Detect which cell encompasses the target text, then output its [x, y] center coordinate. 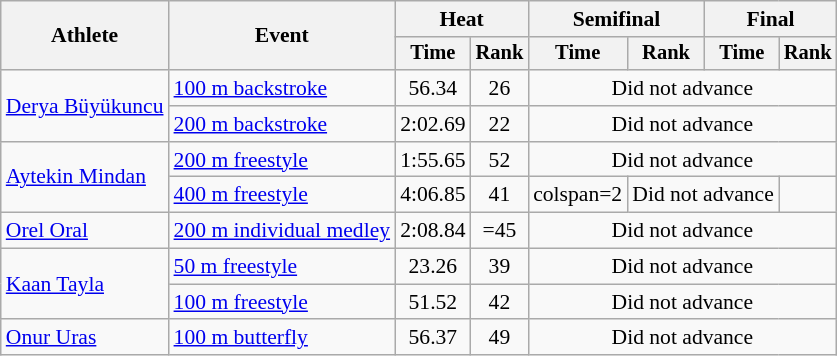
49 [500, 338]
39 [500, 267]
41 [500, 195]
56.37 [432, 338]
=45 [500, 231]
2:02.69 [432, 124]
Event [282, 36]
2:08.84 [432, 231]
Heat [462, 19]
42 [500, 302]
200 m freestyle [282, 160]
56.34 [432, 88]
51.52 [432, 302]
100 m backstroke [282, 88]
Kaan Tayla [85, 284]
400 m freestyle [282, 195]
1:55.65 [432, 160]
100 m butterfly [282, 338]
Onur Uras [85, 338]
Derya Büyükuncu [85, 106]
Aytekin Mindan [85, 178]
23.26 [432, 267]
22 [500, 124]
4:06.85 [432, 195]
50 m freestyle [282, 267]
200 m backstroke [282, 124]
200 m individual medley [282, 231]
100 m freestyle [282, 302]
26 [500, 88]
52 [500, 160]
Orel Oral [85, 231]
colspan=2 [578, 195]
Final [771, 19]
Semifinal [616, 19]
Athlete [85, 36]
